Output the (x, y) coordinate of the center of the cell containing the given text.  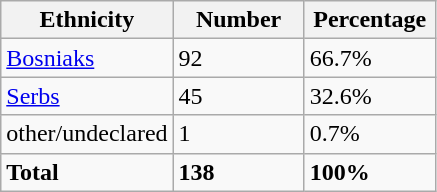
32.6% (370, 96)
100% (370, 172)
0.7% (370, 134)
Ethnicity (87, 20)
other/undeclared (87, 134)
Total (87, 172)
1 (238, 134)
138 (238, 172)
Percentage (370, 20)
Bosniaks (87, 58)
Number (238, 20)
Serbs (87, 96)
45 (238, 96)
92 (238, 58)
66.7% (370, 58)
